Locate the cell with the specified text and output its [X, Y] center coordinate. 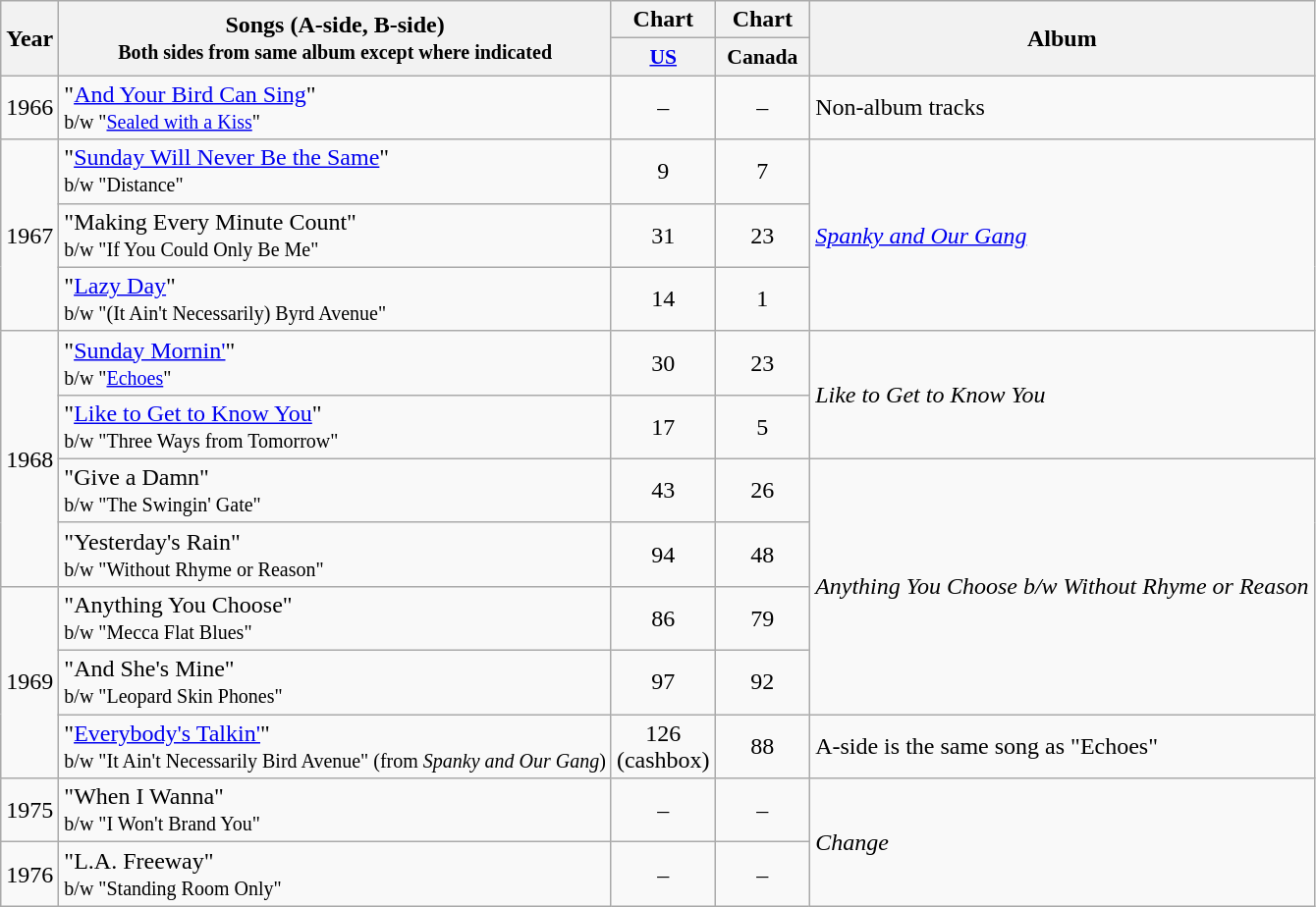
"And She's Mine"b/w "Leopard Skin Phones" [336, 683]
1 [762, 298]
1969 [29, 683]
Spanky and Our Gang [1063, 236]
79 [762, 618]
"Anything You Choose"b/w "Mecca Flat Blues" [336, 618]
31 [663, 236]
Canada [762, 57]
92 [762, 683]
1968 [29, 458]
"Everybody's Talkin'"b/w "It Ain't Necessarily Bird Avenue" (from Spanky and Our Gang) [336, 746]
1975 [29, 811]
"Like to Get to Know You"b/w "Three Ways from Tomorrow" [336, 426]
88 [762, 746]
9 [663, 171]
"Making Every Minute Count"b/w "If You Could Only Be Me" [336, 236]
"Sunday Mornin'"b/w "Echoes" [336, 363]
Songs (A-side, B-side)Both sides from same album except where indicated [336, 38]
1966 [29, 108]
"And Your Bird Can Sing"b/w "Sealed with a Kiss" [336, 108]
"Lazy Day"b/w "(It Ain't Necessarily) Byrd Avenue" [336, 298]
Like to Get to Know You [1063, 395]
7 [762, 171]
97 [663, 683]
17 [663, 426]
Album [1063, 38]
26 [762, 491]
30 [663, 363]
Anything You Choose b/w Without Rhyme or Reason [1063, 586]
Non-album tracks [1063, 108]
Year [29, 38]
"L.A. Freeway"b/w "Standing Room Only" [336, 874]
A-side is the same song as "Echoes" [1063, 746]
86 [663, 618]
43 [663, 491]
1976 [29, 874]
94 [663, 554]
"Yesterday's Rain"b/w "Without Rhyme or Reason" [336, 554]
48 [762, 554]
1967 [29, 236]
US [663, 57]
"Give a Damn"b/w "The Swingin' Gate" [336, 491]
14 [663, 298]
"When I Wanna"b/w "I Won't Brand You" [336, 811]
Change [1063, 842]
126 (cashbox) [663, 746]
5 [762, 426]
"Sunday Will Never Be the Same"b/w "Distance" [336, 171]
